Determine the [x, y] coordinate at the center of the cell enclosing the given text.  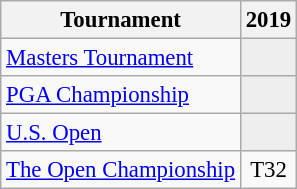
The Open Championship [121, 170]
2019 [268, 20]
T32 [268, 170]
U.S. Open [121, 133]
Tournament [121, 20]
PGA Championship [121, 95]
Masters Tournament [121, 58]
